Determine the [x, y] coordinate at the center of the cell enclosing the given text.  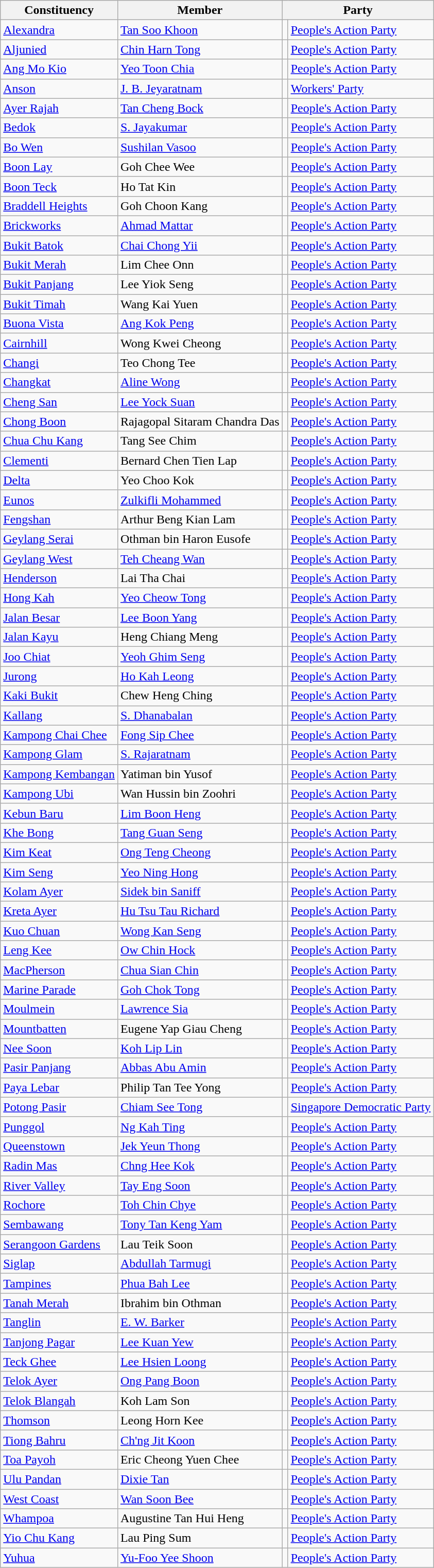
Othman bin Haron Eusofe [200, 539]
Changkat [59, 382]
Sembawang [59, 1225]
Goh Chok Tong [200, 990]
Ong Teng Cheong [200, 852]
Tampines [59, 1283]
Chua Sian Chin [200, 970]
Tony Tan Keng Yam [200, 1225]
Yeo Choo Kok [200, 480]
Joo Chiat [59, 657]
Eric Cheong Yuen Chee [200, 1459]
Lawrence Sia [200, 1009]
Ang Kok Peng [200, 324]
Singapore Democratic Party [360, 1107]
Telok Ayer [59, 1381]
Tiong Bahru [59, 1440]
Chew Heng Ching [200, 696]
Cairnhill [59, 343]
Ang Mo Kio [59, 69]
Chng Hee Kok [200, 1166]
Thomson [59, 1420]
Koh Lip Lin [200, 1048]
Punggol [59, 1126]
Sushilan Vasoo [200, 147]
Wong Kan Seng [200, 931]
Tang Guan Seng [200, 833]
Teo Chong Tee [200, 363]
Lim Boon Heng [200, 813]
Wan Hussin bin Zoohri [200, 794]
S. Dhanabalan [200, 715]
MacPherson [59, 970]
Jalan Besar [59, 618]
Tan Cheng Bock [200, 108]
Kallang [59, 715]
Yatiman bin Yusof [200, 774]
Philip Tan Tee Yong [200, 1087]
Tay Eng Soon [200, 1185]
Potong Pasir [59, 1107]
Goh Chee Wee [200, 167]
Ahmad Mattar [200, 225]
Chai Chong Yii [200, 245]
Paya Lebar [59, 1087]
Ong Pang Boon [200, 1381]
Member [200, 10]
Chong Boon [59, 421]
Telok Blangah [59, 1401]
Hu Tsu Tau Richard [200, 911]
Moulmein [59, 1009]
Tanglin [59, 1323]
Kaki Bukit [59, 696]
Ho Tat Kin [200, 186]
Lee Hsien Loong [200, 1362]
Ho Kah Leong [200, 676]
Wong Kwei Cheong [200, 343]
Lee Kuan Yew [200, 1342]
Lee Yock Suan [200, 402]
Tang See Chim [200, 441]
Chin Harn Tong [200, 49]
Henderson [59, 578]
Party [358, 10]
Constituency [59, 10]
Braddell Heights [59, 206]
Queenstown [59, 1146]
Yuhua [59, 1558]
Goh Choon Kang [200, 206]
Lau Teik Soon [200, 1244]
Bedok [59, 128]
Alexandra [59, 30]
Ch'ng Jit Koon [200, 1440]
Kampong Ubi [59, 794]
Kim Seng [59, 872]
Teh Cheang Wan [200, 558]
Lee Yiok Seng [200, 285]
Teck Ghee [59, 1362]
Jalan Kayu [59, 637]
Kuo Chuan [59, 931]
Cheng San [59, 402]
Wan Soon Bee [200, 1499]
Bukit Panjang [59, 285]
Yio Chu Kang [59, 1538]
Jurong [59, 676]
S. Rajaratnam [200, 754]
Marine Parade [59, 990]
Fengshan [59, 519]
Lee Boon Yang [200, 618]
Chiam See Tong [200, 1107]
Geylang West [59, 558]
Sidek bin Saniff [200, 892]
Zulkifli Mohammed [200, 500]
Phua Bah Lee [200, 1283]
Toh Chin Chye [200, 1205]
West Coast [59, 1499]
Bo Wen [59, 147]
Abdullah Tarmugi [200, 1264]
Tanah Merah [59, 1303]
Lau Ping Sum [200, 1538]
Wang Kai Yuen [200, 304]
Rajagopal Sitaram Chandra Das [200, 421]
J. B. Jeyaratnam [200, 89]
Buona Vista [59, 324]
Nee Soon [59, 1048]
Heng Chiang Meng [200, 637]
Eunos [59, 500]
Leng Kee [59, 950]
Geylang Serai [59, 539]
Rochore [59, 1205]
Bernard Chen Tien Lap [200, 461]
River Valley [59, 1185]
Workers' Party [360, 89]
Boon Teck [59, 186]
Bukit Timah [59, 304]
Bukit Merah [59, 265]
Leong Horn Kee [200, 1420]
Augustine Tan Hui Heng [200, 1519]
Koh Lam Son [200, 1401]
Ibrahim bin Othman [200, 1303]
Eugene Yap Giau Cheng [200, 1029]
Delta [59, 480]
Mountbatten [59, 1029]
Yeo Toon Chia [200, 69]
Aljunied [59, 49]
Hong Kah [59, 598]
Tanjong Pagar [59, 1342]
Serangoon Gardens [59, 1244]
Pasir Panjang [59, 1068]
E. W. Barker [200, 1323]
Kim Keat [59, 852]
Lai Tha Chai [200, 578]
Brickworks [59, 225]
Boon Lay [59, 167]
Clementi [59, 461]
Kampong Chai Chee [59, 735]
Fong Sip Chee [200, 735]
Tan Soo Khoon [200, 30]
Siglap [59, 1264]
Whampoa [59, 1519]
Ayer Rajah [59, 108]
Radin Mas [59, 1166]
Jek Yeun Thong [200, 1146]
Kreta Ayer [59, 911]
Abbas Abu Amin [200, 1068]
Yeo Cheow Tong [200, 598]
Changi [59, 363]
Lim Chee Onn [200, 265]
Khe Bong [59, 833]
Ulu Pandan [59, 1479]
Aline Wong [200, 382]
Ng Kah Ting [200, 1126]
Yeo Ning Hong [200, 872]
Toa Payoh [59, 1459]
Chua Chu Kang [59, 441]
Ow Chin Hock [200, 950]
Kolam Ayer [59, 892]
Kebun Baru [59, 813]
Bukit Batok [59, 245]
Arthur Beng Kian Lam [200, 519]
Kampong Kembangan [59, 774]
Kampong Glam [59, 754]
Yeoh Ghim Seng [200, 657]
Dixie Tan [200, 1479]
S. Jayakumar [200, 128]
Yu-Foo Yee Shoon [200, 1558]
Anson [59, 89]
